Return [X, Y] of the center of cell containing provided text 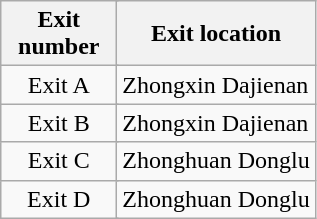
Exit D [59, 199]
Exit B [59, 123]
Exit A [59, 85]
Exit number [59, 34]
Exit C [59, 161]
Exit location [216, 34]
